Pinpoint the cell where the given text exists, returning its [x, y] midpoint coordinate. 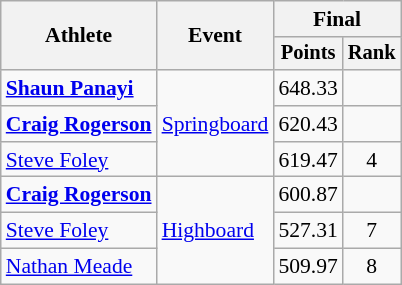
Highboard [216, 230]
Rank [372, 54]
620.43 [308, 124]
Event [216, 36]
Final [336, 19]
Nathan Meade [79, 267]
8 [372, 267]
Shaun Panayi [79, 88]
600.87 [308, 195]
Athlete [79, 36]
619.47 [308, 160]
Points [308, 54]
4 [372, 160]
509.97 [308, 267]
527.31 [308, 231]
7 [372, 231]
Springboard [216, 124]
648.33 [308, 88]
